Return the [x, y] coordinate for the center point of the cell that contains the specified text.  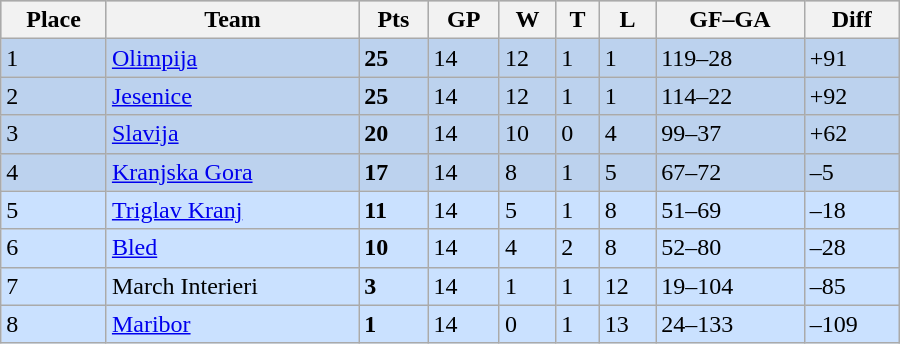
–5 [852, 172]
Jesenice [232, 96]
March Interieri [232, 286]
–109 [852, 324]
7 [54, 286]
Maribor [232, 324]
17 [394, 172]
51–69 [730, 210]
Place [54, 20]
Bled [232, 248]
+91 [852, 58]
GF–GA [730, 20]
–85 [852, 286]
13 [627, 324]
Pts [394, 20]
+92 [852, 96]
99–37 [730, 134]
W [527, 20]
L [627, 20]
Team [232, 20]
Diff [852, 20]
20 [394, 134]
67–72 [730, 172]
52–80 [730, 248]
+62 [852, 134]
114–22 [730, 96]
Triglav Kranj [232, 210]
Kranjska Gora [232, 172]
24–133 [730, 324]
T [578, 20]
19–104 [730, 286]
GP [464, 20]
–28 [852, 248]
11 [394, 210]
6 [54, 248]
Olimpija [232, 58]
–18 [852, 210]
Slavija [232, 134]
119–28 [730, 58]
